Identify which cell holds the provided text, then report its (X, Y) central coordinate. 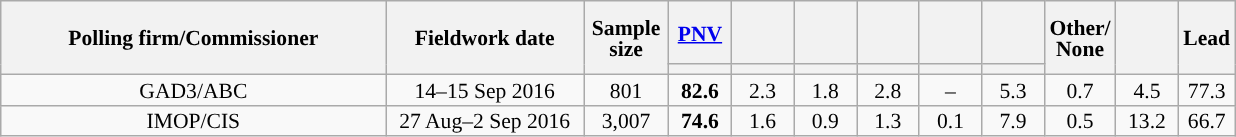
2.8 (888, 90)
0.1 (950, 120)
0.7 (1080, 90)
5.3 (1014, 90)
2.3 (762, 90)
3,007 (626, 120)
Lead (1206, 38)
27 Aug–2 Sep 2016 (485, 120)
PNV (700, 32)
14–15 Sep 2016 (485, 90)
1.8 (826, 90)
0.9 (826, 120)
0.5 (1080, 120)
77.3 (1206, 90)
– (950, 90)
74.6 (700, 120)
4.5 (1148, 90)
801 (626, 90)
Polling firm/Commissioner (194, 38)
1.6 (762, 120)
IMOP/CIS (194, 120)
1.3 (888, 120)
Other/None (1080, 38)
GAD3/ABC (194, 90)
13.2 (1148, 120)
7.9 (1014, 120)
82.6 (700, 90)
66.7 (1206, 120)
Fieldwork date (485, 38)
Sample size (626, 38)
